Return the (X, Y) coordinate for the center point of the cell that contains the specified text.  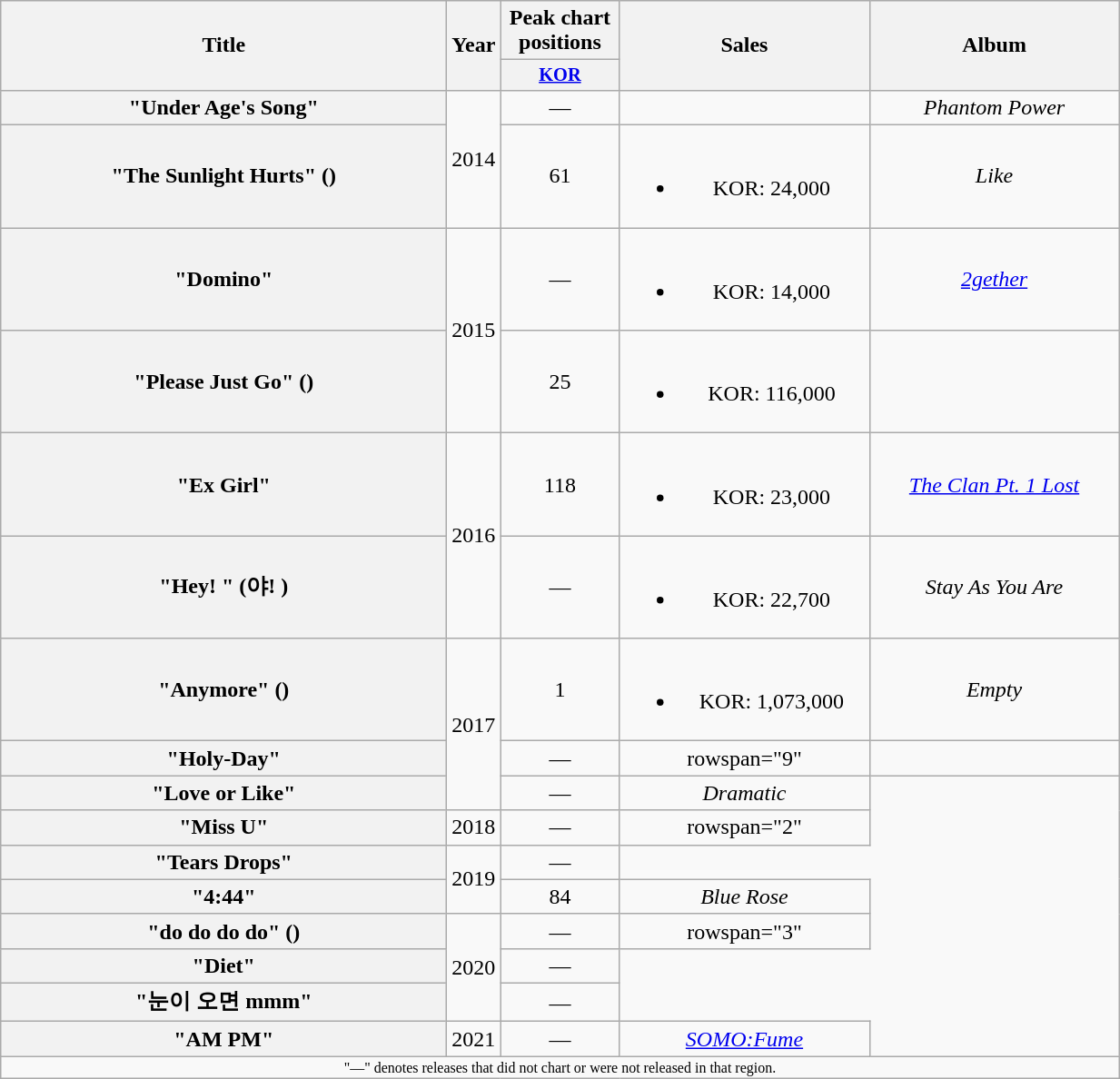
"Holy-Day" (223, 758)
"Love or Like" (223, 793)
2018 (474, 827)
KOR: 14,000 (745, 280)
118 (560, 485)
The Clan Pt. 1 Lost (994, 485)
Title (223, 45)
rowspan="9" (745, 758)
KOR (560, 75)
Phantom Power (994, 107)
Blue Rose (745, 896)
Empty (994, 690)
Dramatic (745, 793)
"AM PM" (223, 1039)
Album (994, 45)
84 (560, 896)
"The Sunlight Hurts" () (223, 176)
"Please Just Go" () (223, 381)
KOR: 23,000 (745, 485)
KOR: 22,700 (745, 587)
rowspan="3" (745, 931)
"—" denotes releases that did not chart or were not released in that region. (560, 1067)
"Domino" (223, 280)
2017 (474, 725)
2016 (474, 536)
"4:44" (223, 896)
"Miss U" (223, 827)
25 (560, 381)
1 (560, 690)
"눈이 오면 mmm" (223, 1003)
Like (994, 176)
SOMO:Fume (745, 1039)
Sales (745, 45)
2014 (474, 158)
2019 (474, 879)
"do do do do" () (223, 931)
2015 (474, 331)
rowspan="2" (745, 827)
61 (560, 176)
"Tears Drops" (223, 862)
Stay As You Are (994, 587)
"Diet" (223, 965)
2021 (474, 1039)
"Ex Girl" (223, 485)
2gether (994, 280)
KOR: 1,073,000 (745, 690)
"Under Age's Song" (223, 107)
"Hey! " (야! ) (223, 587)
2020 (474, 968)
KOR: 24,000 (745, 176)
KOR: 116,000 (745, 381)
"Anymore" () (223, 690)
Peak chart positions (560, 31)
Year (474, 45)
